For the text-containing cell, return its midpoint in (x, y) coordinate format. 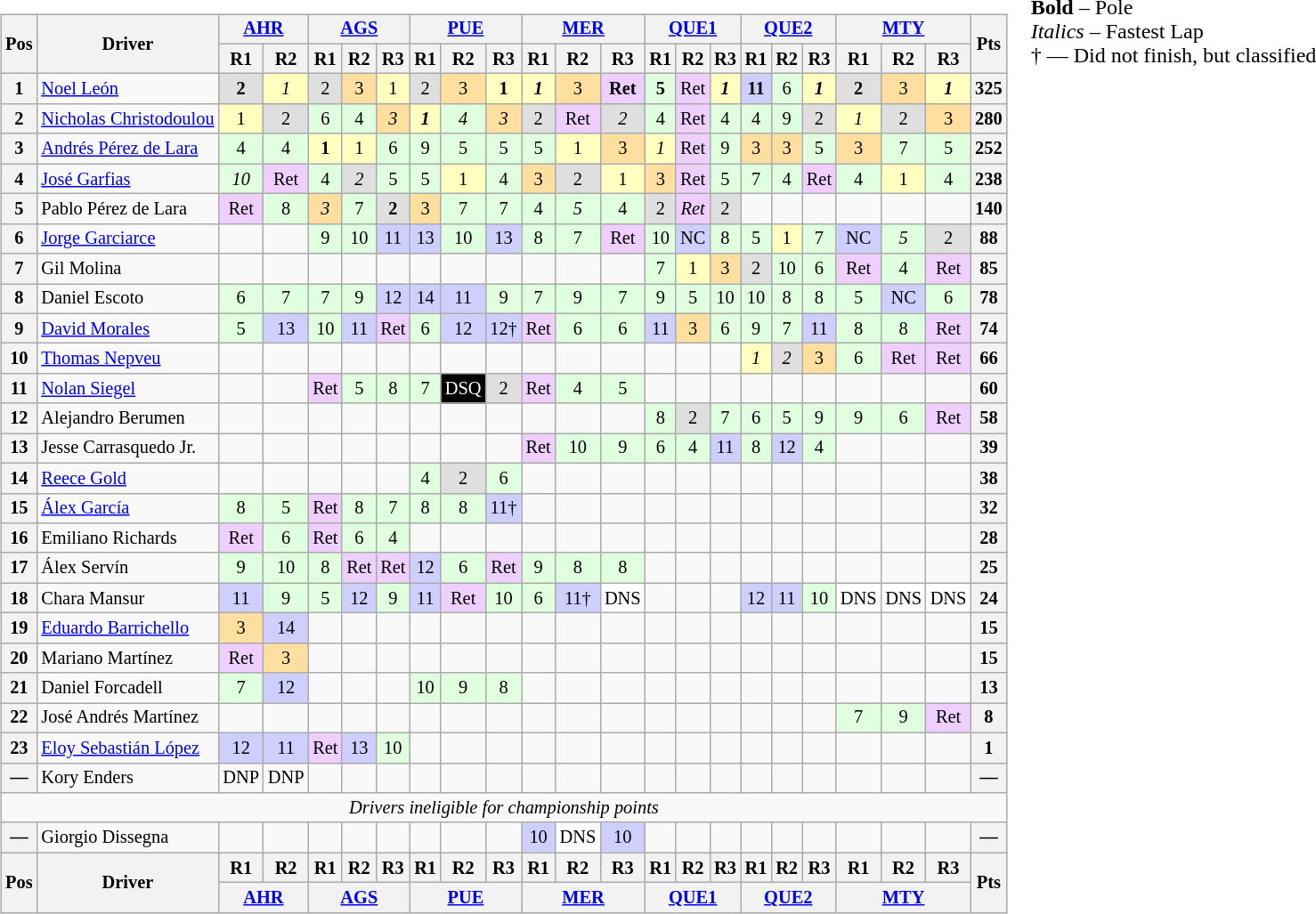
22 (19, 718)
280 (988, 119)
Daniel Forcadell (127, 688)
Kory Enders (127, 778)
39 (988, 449)
Nolan Siegel (127, 389)
Álex García (127, 508)
Andrés Pérez de Lara (127, 149)
Daniel Escoto (127, 299)
140 (988, 209)
Álex Servín (127, 568)
José Garfias (127, 179)
Jorge Garciarce (127, 239)
Giorgio Dissegna (127, 837)
88 (988, 239)
David Morales (127, 328)
60 (988, 389)
Drivers ineligible for championship points (504, 808)
238 (988, 179)
Eloy Sebastián López (127, 748)
Alejandro Berumen (127, 418)
Reece Gold (127, 478)
Thomas Nepveu (127, 359)
Pablo Pérez de Lara (127, 209)
21 (19, 688)
74 (988, 328)
17 (19, 568)
18 (19, 598)
252 (988, 149)
25 (988, 568)
Emiliano Richards (127, 538)
DSQ (463, 389)
Noel León (127, 89)
Eduardo Barrichello (127, 628)
24 (988, 598)
16 (19, 538)
58 (988, 418)
Chara Mansur (127, 598)
Jesse Carrasquedo Jr. (127, 449)
38 (988, 478)
Gil Molina (127, 269)
325 (988, 89)
Nicholas Christodoulou (127, 119)
12† (503, 328)
20 (19, 658)
23 (19, 748)
78 (988, 299)
32 (988, 508)
Mariano Martínez (127, 658)
José Andrés Martínez (127, 718)
28 (988, 538)
85 (988, 269)
19 (19, 628)
66 (988, 359)
